Provide the [x, y] coordinate of the cell's center where the given text is located.  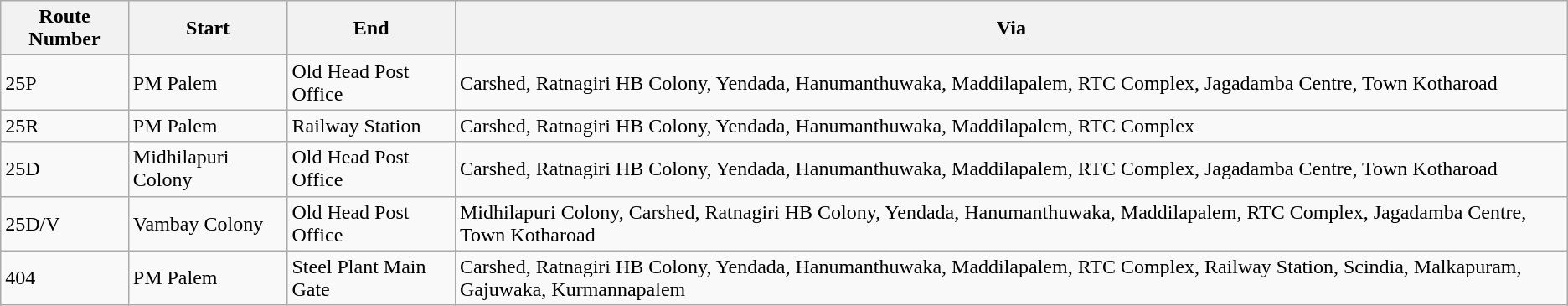
Vambay Colony [208, 223]
25R [65, 126]
25P [65, 82]
25D [65, 169]
Midhilapuri Colony [208, 169]
Railway Station [372, 126]
Via [1011, 29]
Midhilapuri Colony, Carshed, Ratnagiri HB Colony, Yendada, Hanumanthuwaka, Maddilapalem, RTC Complex, Jagadamba Centre, Town Kotharoad [1011, 223]
Start [208, 29]
Carshed, Ratnagiri HB Colony, Yendada, Hanumanthuwaka, Maddilapalem, RTC Complex [1011, 126]
Route Number [65, 29]
Steel Plant Main Gate [372, 278]
End [372, 29]
404 [65, 278]
25D/V [65, 223]
Carshed, Ratnagiri HB Colony, Yendada, Hanumanthuwaka, Maddilapalem, RTC Complex, Railway Station, Scindia, Malkapuram, Gajuwaka, Kurmannapalem [1011, 278]
